Search for the cell housing the specified text and yield its (X, Y) center coordinate. 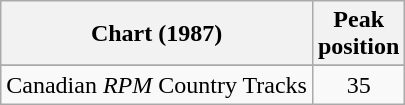
Canadian RPM Country Tracks (157, 85)
Chart (1987) (157, 34)
Peakposition (358, 34)
35 (358, 85)
